For the text-containing cell, return its midpoint in [X, Y] coordinate format. 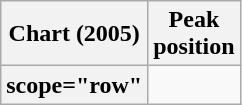
scope="row" [74, 85]
Chart (2005) [74, 34]
Peakposition [194, 34]
